Find where the given text appears and provide that cell's center as (x, y) coordinate. 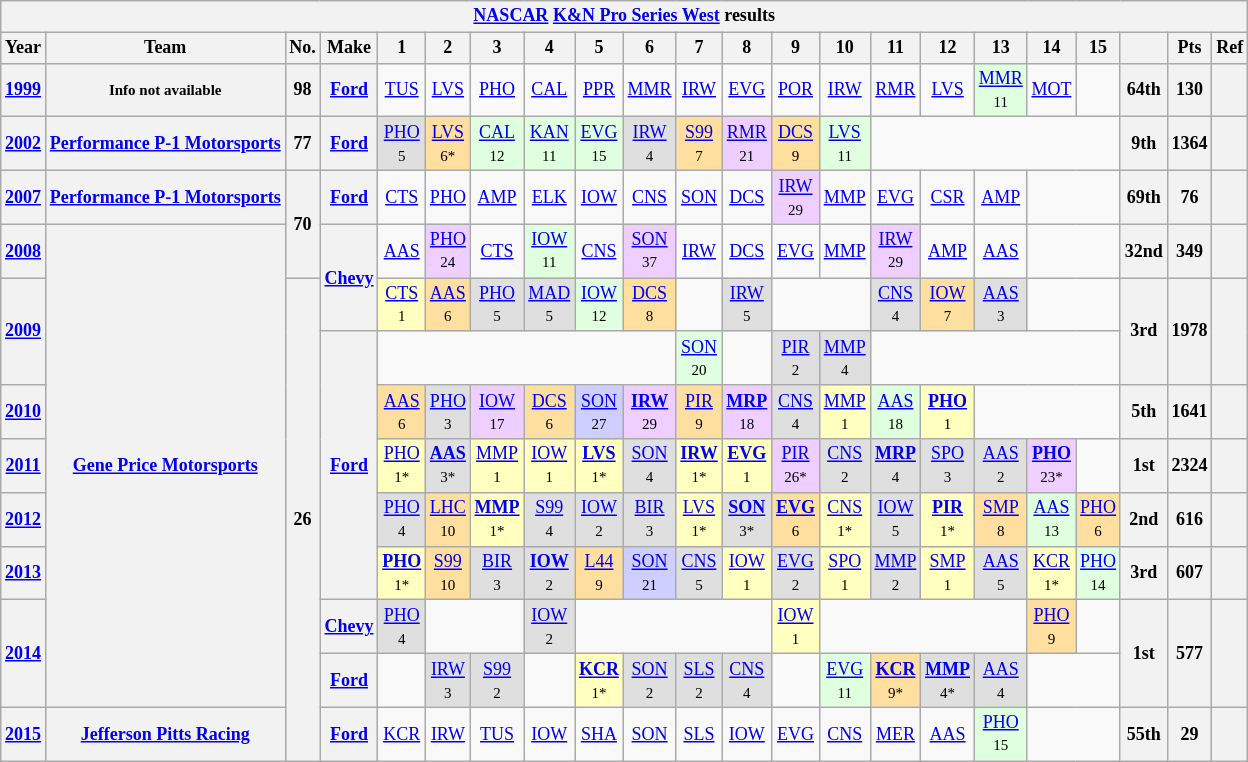
9th (1144, 144)
KCR 9* (896, 680)
SON 27 (600, 412)
1999 (24, 90)
DCS 9 (796, 144)
PPR (600, 90)
2007 (24, 197)
S99 10 (448, 573)
70 (302, 224)
MOT (1052, 90)
MAD 5 (550, 305)
Pts (1190, 48)
IOW 5 (896, 519)
SMP 1 (948, 573)
CNS 1* (844, 519)
IOW 11 (550, 251)
L44 9 (600, 573)
IRW 3 (448, 680)
RMR 21 (747, 144)
1978 (1190, 332)
607 (1190, 573)
PHO 6 (1098, 519)
IOW 17 (497, 412)
SPO 3 (948, 466)
CTS 1 (402, 305)
MMP 4* (948, 680)
CAL 12 (497, 144)
MMR (650, 90)
Gene Price Motorsports (165, 466)
EVG 15 (600, 144)
SON 20 (699, 358)
616 (1190, 519)
32nd (1144, 251)
S99 4 (550, 519)
349 (1190, 251)
SON 3* (747, 519)
13 (1000, 48)
3 (497, 48)
14 (1052, 48)
AAS 4 (1000, 680)
NASCAR K&N Pro Series West results (624, 16)
EVG 2 (796, 573)
PIR 2 (796, 358)
PHO 9 (1052, 627)
LVS 11 (844, 144)
IRW 5 (747, 305)
KAN 11 (550, 144)
SON 2 (650, 680)
11 (896, 48)
2011 (24, 466)
98 (302, 90)
AAS 3 (1000, 305)
PHO 24 (448, 251)
55th (1144, 734)
AAS 5 (1000, 573)
DCS 8 (650, 305)
AAS 18 (896, 412)
EVG 1 (747, 466)
SPO 1 (844, 573)
2nd (1144, 519)
MMP 1* (497, 519)
LVS 6* (448, 144)
MMR 11 (1000, 90)
SON 21 (650, 573)
PIR 9 (699, 412)
MMP 4 (844, 358)
2002 (24, 144)
EVG 6 (796, 519)
2010 (24, 412)
S99 2 (497, 680)
Team (165, 48)
AAS 3* (448, 466)
CNS 2 (844, 466)
MER (896, 734)
8 (747, 48)
ELK (550, 197)
IRW 4 (650, 144)
AAS 2 (1000, 466)
2 (448, 48)
130 (1190, 90)
2008 (24, 251)
EVG 11 (844, 680)
SHA (600, 734)
Year (24, 48)
No. (302, 48)
S99 7 (699, 144)
SLS (699, 734)
LHC 10 (448, 519)
SON 4 (650, 466)
77 (302, 144)
MRP 18 (747, 412)
29 (1190, 734)
5th (1144, 412)
69th (1144, 197)
12 (948, 48)
2012 (24, 519)
PHO 14 (1098, 573)
76 (1190, 197)
1 (402, 48)
6 (650, 48)
2013 (24, 573)
2014 (24, 654)
KCR (402, 734)
IOW 7 (948, 305)
DCS 6 (550, 412)
SLS 2 (699, 680)
5 (600, 48)
10 (844, 48)
PIR 1* (948, 519)
15 (1098, 48)
577 (1190, 654)
CSR (948, 197)
AAS 13 (1052, 519)
POR (796, 90)
CAL (550, 90)
RMR (896, 90)
7 (699, 48)
SON 37 (650, 251)
Make (349, 48)
MRP 4 (896, 466)
IRW 1* (699, 466)
CNS 5 (699, 573)
1641 (1190, 412)
2324 (1190, 466)
2015 (24, 734)
26 (302, 520)
SMP 8 (1000, 519)
Jefferson Pitts Racing (165, 734)
MMP 2 (896, 573)
Info not available (165, 90)
PHO 1 (948, 412)
PHO 3 (448, 412)
1364 (1190, 144)
2009 (24, 332)
PIR 26* (796, 466)
PHO 23* (1052, 466)
64th (1144, 90)
9 (796, 48)
PHO 15 (1000, 734)
IOW 12 (600, 305)
4 (550, 48)
Ref (1230, 48)
